From the cell containing the given text, extract its center point as (X, Y) coordinate. 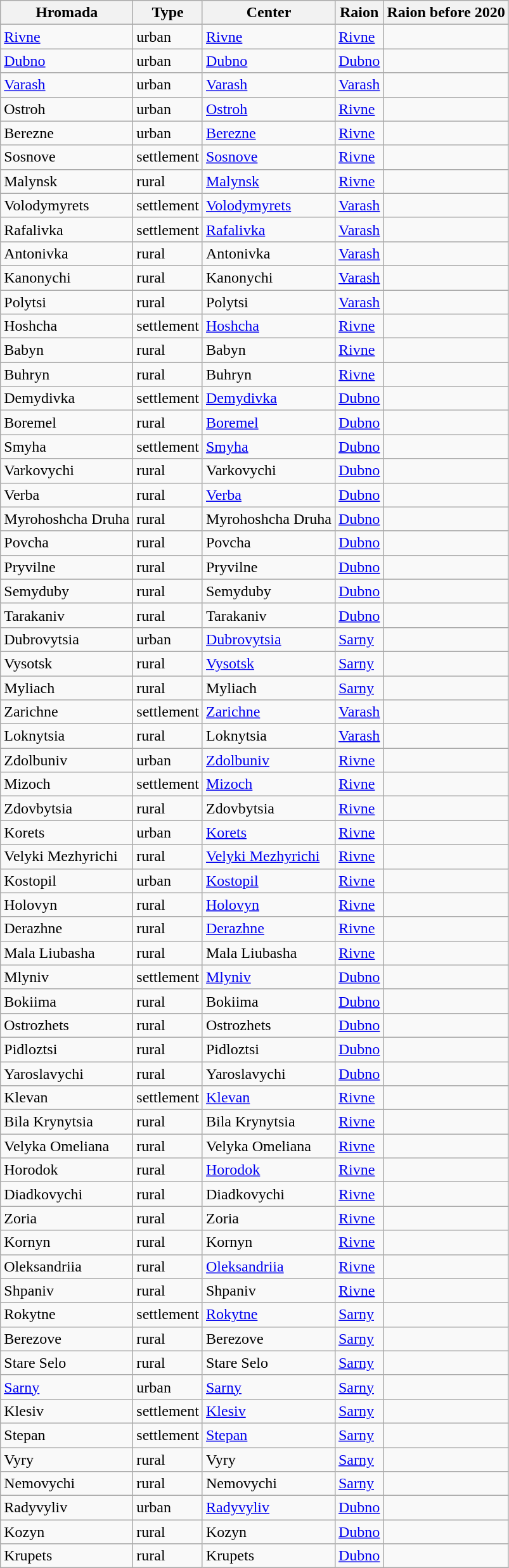
Type (168, 13)
Raion (359, 13)
Hromada (67, 13)
Center (269, 13)
Raion before 2020 (446, 13)
